Return [x, y] of the center of cell containing provided text 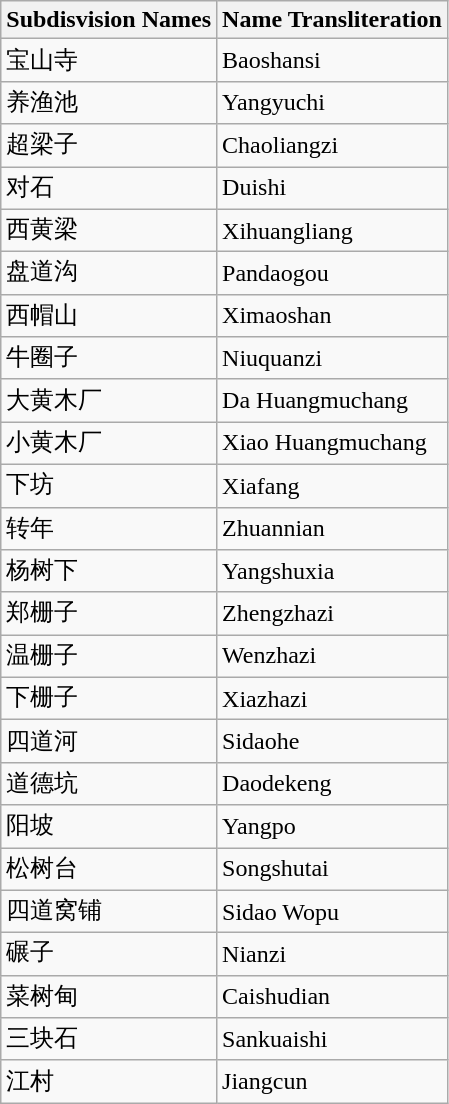
Songshutai [332, 870]
对石 [109, 188]
杨树下 [109, 572]
Xiazhazi [332, 698]
转年 [109, 528]
郑栅子 [109, 614]
Da Huangmuchang [332, 400]
Zhuannian [332, 528]
西黄梁 [109, 230]
碾子 [109, 954]
四道窝铺 [109, 912]
Sidao Wopu [332, 912]
Pandaogou [332, 274]
下栅子 [109, 698]
温栅子 [109, 656]
Yangshuxia [332, 572]
Baoshansi [332, 60]
牛圈子 [109, 358]
下坊 [109, 486]
Duishi [332, 188]
超梁子 [109, 146]
大黄木厂 [109, 400]
Caishudian [332, 996]
Ximaoshan [332, 316]
Name Transliteration [332, 20]
西帽山 [109, 316]
Zhengzhazi [332, 614]
养渔池 [109, 102]
Xihuangliang [332, 230]
小黄木厂 [109, 444]
宝山寺 [109, 60]
Sankuaishi [332, 1040]
Jiangcun [332, 1082]
Chaoliangzi [332, 146]
阳坡 [109, 826]
Nianzi [332, 954]
菜树甸 [109, 996]
松树台 [109, 870]
江村 [109, 1082]
Sidaohe [332, 742]
Xiao Huangmuchang [332, 444]
盘道沟 [109, 274]
Yangpo [332, 826]
道德坑 [109, 784]
三块石 [109, 1040]
Niuquanzi [332, 358]
四道河 [109, 742]
Daodekeng [332, 784]
Subdisvision Names [109, 20]
Xiafang [332, 486]
Wenzhazi [332, 656]
Yangyuchi [332, 102]
